Provide the [X, Y] coordinate of the cell's center where the given text is located.  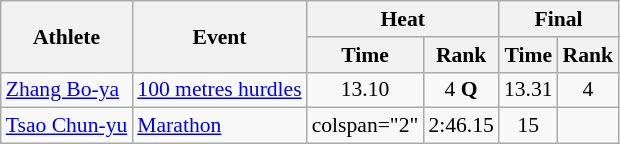
Athlete [67, 36]
Tsao Chun-yu [67, 126]
Final [558, 19]
13.31 [528, 90]
100 metres hurdles [219, 90]
Event [219, 36]
2:46.15 [460, 126]
13.10 [366, 90]
4 [588, 90]
Marathon [219, 126]
Zhang Bo-ya [67, 90]
4 Q [460, 90]
Heat [403, 19]
15 [528, 126]
colspan="2" [366, 126]
